Output the (X, Y) coordinate of the center of the cell containing the given text.  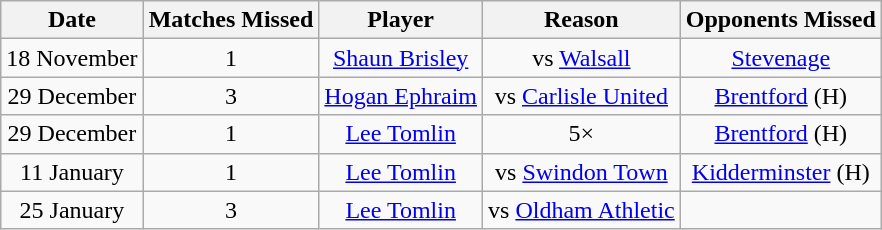
Kidderminster (H) (780, 172)
25 January (72, 210)
Reason (582, 20)
Player (401, 20)
vs Oldham Athletic (582, 210)
vs Walsall (582, 58)
Date (72, 20)
Matches Missed (231, 20)
Hogan Ephraim (401, 96)
vs Carlisle United (582, 96)
11 January (72, 172)
5× (582, 134)
18 November (72, 58)
vs Swindon Town (582, 172)
Stevenage (780, 58)
Shaun Brisley (401, 58)
Opponents Missed (780, 20)
